From the cell containing the given text, extract its center point as [x, y] coordinate. 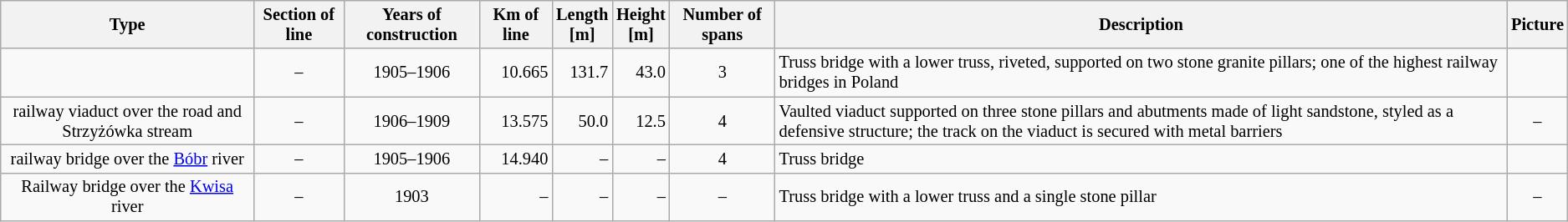
Length[m] [582, 24]
Height[m] [641, 24]
3 [723, 73]
Picture [1537, 24]
Truss bridge with a lower truss, riveted, supported on two stone granite pillars; one of the highest railway bridges in Poland [1141, 73]
Section of line [299, 24]
Description [1141, 24]
12.5 [641, 121]
railway viaduct over the road and Strzyżówka stream [127, 121]
131.7 [582, 73]
railway bridge over the Bóbr river [127, 159]
Km of line [517, 24]
Truss bridge with a lower truss and a single stone pillar [1141, 197]
Years of construction [411, 24]
Number of spans [723, 24]
Railway bridge over the Kwisa river [127, 197]
1906–1909 [411, 121]
14.940 [517, 159]
10.665 [517, 73]
1903 [411, 197]
Truss bridge [1141, 159]
50.0 [582, 121]
43.0 [641, 73]
13.575 [517, 121]
Type [127, 24]
